Detect which cell encompasses the target text, then output its [X, Y] center coordinate. 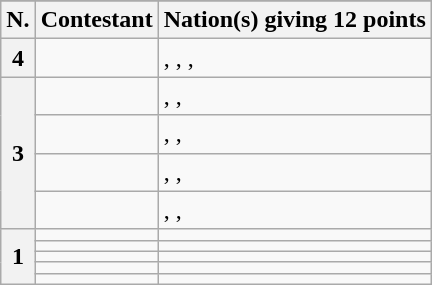
3 [18, 153]
4 [18, 58]
1 [18, 256]
, , , [294, 58]
N. [18, 20]
Nation(s) giving 12 points [294, 20]
Contestant [96, 20]
